Determine the (X, Y) coordinate at the center of the cell enclosing the given text.  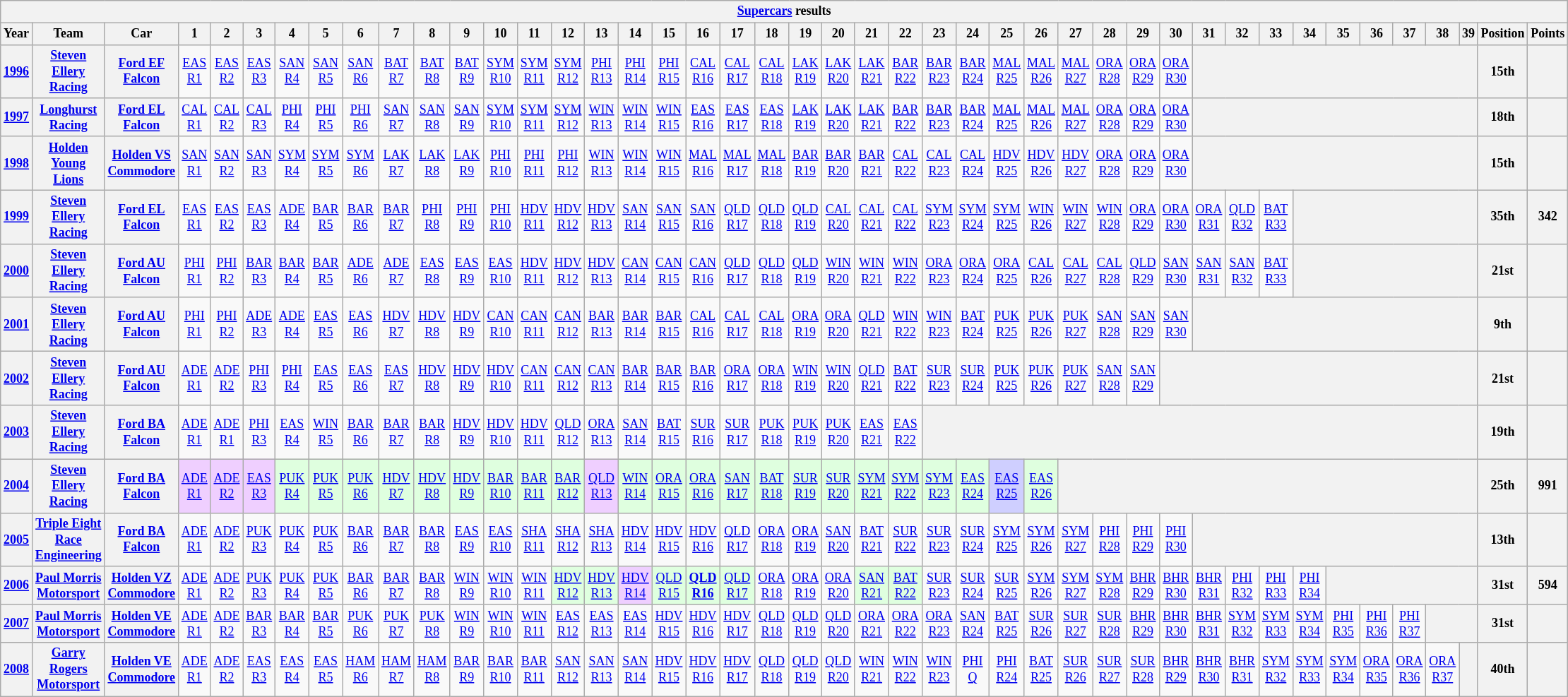
17 (737, 34)
SANR20 (838, 540)
PHIR14 (635, 71)
SHAR11 (534, 540)
HDVR26 (1041, 163)
PUKR19 (805, 432)
MALR17 (737, 163)
BARR19 (805, 163)
19 (805, 34)
LAKR8 (432, 163)
BATR21 (872, 540)
29 (1143, 34)
EASR7 (397, 379)
19th (1503, 432)
EASR25 (1007, 486)
2004 (17, 486)
SYMR22 (905, 486)
PHIR8 (432, 217)
11 (534, 34)
3 (259, 34)
10 (501, 34)
EASR12 (568, 624)
SYMR5 (326, 163)
EASR18 (771, 117)
QLDR15 (669, 585)
CANR16 (703, 270)
2002 (17, 379)
ORAR22 (905, 624)
SURR19 (805, 486)
26 (1041, 34)
37 (1410, 34)
38 (1442, 34)
WINR28 (1110, 217)
34 (1309, 34)
ORAR17 (737, 379)
1998 (17, 163)
991 (1548, 486)
16 (703, 34)
2007 (17, 624)
BARR12 (568, 486)
SANR21 (872, 585)
PHIR37 (1410, 624)
ORAR15 (669, 486)
SYMR6 (360, 163)
2005 (17, 540)
2000 (17, 270)
ORAR31 (1209, 217)
CANR13 (602, 379)
PHIR6 (360, 117)
MALR18 (771, 163)
Longhurst Racing (68, 117)
35th (1503, 217)
PUKR18 (771, 432)
PHIR9 (467, 217)
Triple Eight Race Engineering (68, 540)
CALR1 (194, 117)
21 (872, 34)
27 (1075, 34)
PHIR33 (1276, 585)
SURR16 (703, 432)
SANR8 (432, 117)
SANR2 (227, 163)
23 (939, 34)
PHIR30 (1175, 540)
BATR8 (432, 71)
Car (141, 34)
1 (194, 34)
CALR21 (872, 217)
SANR1 (194, 163)
18th (1503, 117)
Holden VZ Commodore (141, 585)
SANR7 (397, 117)
7 (397, 34)
SHAR12 (568, 540)
ORAR36 (1410, 669)
BARR13 (602, 324)
CALR27 (1075, 270)
BARR20 (838, 163)
HAMR7 (397, 669)
BATR18 (771, 486)
PHIR15 (669, 71)
ORAR35 (1377, 669)
1999 (17, 217)
ADER7 (397, 270)
PHIR32 (1242, 585)
40th (1503, 669)
2008 (17, 669)
WINR26 (1041, 217)
ADER6 (360, 270)
BATR9 (467, 71)
5 (326, 34)
EASR21 (872, 432)
342 (1548, 217)
LAKR9 (467, 163)
SANR32 (1242, 270)
CALR2 (227, 117)
8 (432, 34)
PUKR7 (397, 624)
ORAR37 (1442, 669)
WINR5 (326, 432)
CANR15 (669, 270)
BATR24 (973, 324)
1996 (17, 71)
2001 (17, 324)
Team (68, 34)
Holden VS Commodore (141, 163)
PHIR29 (1143, 540)
CALR3 (259, 117)
Points (1548, 34)
SANR16 (703, 217)
PHIR24 (1007, 669)
Holden Young Lions (68, 163)
SYMR24 (973, 217)
CALR24 (973, 163)
SANR15 (669, 217)
EASR22 (905, 432)
HDVR27 (1075, 163)
EASR14 (635, 624)
HAMR6 (360, 669)
QLDR16 (703, 585)
22 (905, 34)
13th (1503, 540)
24 (973, 34)
WINR19 (805, 379)
PHIR36 (1377, 624)
ORAR13 (602, 432)
MALR16 (703, 163)
SANR6 (360, 71)
9 (467, 34)
ORAR24 (973, 270)
ORAR16 (703, 486)
PUKR8 (432, 624)
CALR28 (1110, 270)
18 (771, 34)
SURR22 (905, 540)
CALR23 (939, 163)
SANR13 (602, 669)
CALR26 (1041, 270)
EASR26 (1041, 486)
QLDR12 (568, 432)
SANR17 (737, 486)
1997 (17, 117)
QLDR13 (602, 486)
Supercars results (784, 11)
35 (1343, 34)
33 (1276, 34)
EASR16 (703, 117)
Position (1503, 34)
PHIR34 (1309, 585)
594 (1548, 585)
EASR13 (602, 624)
2006 (17, 585)
QLDR29 (1143, 270)
Year (17, 34)
CANR10 (501, 324)
SURR25 (1007, 585)
4 (292, 34)
BARR9 (467, 669)
SYMR28 (1110, 585)
SANR4 (292, 71)
15 (669, 34)
PHIR12 (568, 163)
SANR24 (973, 624)
Ford EF Falcon (141, 71)
BARR21 (872, 163)
HAMR8 (432, 669)
PHIR13 (602, 71)
SURR20 (838, 486)
12 (568, 34)
SURR17 (737, 432)
2 (227, 34)
14 (635, 34)
36 (1377, 34)
QLDR32 (1242, 217)
25 (1007, 34)
LAKR7 (397, 163)
CALR20 (838, 217)
SANR31 (1209, 270)
PUKR20 (838, 432)
39 (1469, 34)
PHIR28 (1110, 540)
28 (1110, 34)
PHIQ (973, 669)
EASR17 (737, 117)
SANR5 (326, 71)
SANR9 (467, 117)
32 (1242, 34)
WINR27 (1075, 217)
ORAR21 (872, 624)
PHIR11 (534, 163)
25th (1503, 486)
ORAR25 (1007, 270)
SANR12 (568, 669)
SYMR4 (292, 163)
SYMR21 (872, 486)
6 (360, 34)
13 (602, 34)
SHAR13 (602, 540)
BATR7 (397, 71)
20 (838, 34)
9th (1503, 324)
PHIR5 (326, 117)
PHIR35 (1343, 624)
BATR15 (669, 432)
CANR14 (635, 270)
2003 (17, 432)
BARR16 (703, 379)
30 (1175, 34)
EASR8 (432, 270)
ADER3 (259, 324)
Garry Rogers Motorsport (68, 669)
SANR3 (259, 163)
HDVR25 (1007, 163)
31 (1209, 34)
EASR24 (973, 486)
